Extract the (x, y) coordinate from the center of the cell holding the provided text.  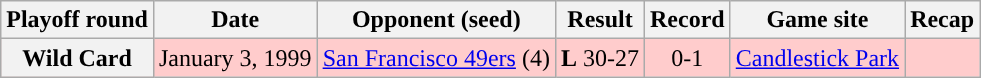
Playoff round (78, 20)
Candlestick Park (817, 58)
San Francisco 49ers (4) (436, 58)
0-1 (688, 58)
Date (235, 20)
L 30-27 (600, 58)
January 3, 1999 (235, 58)
Wild Card (78, 58)
Opponent (seed) (436, 20)
Record (688, 20)
Game site (817, 20)
Result (600, 20)
Recap (942, 20)
